Pinpoint the cell where the given text exists, returning its (X, Y) midpoint coordinate. 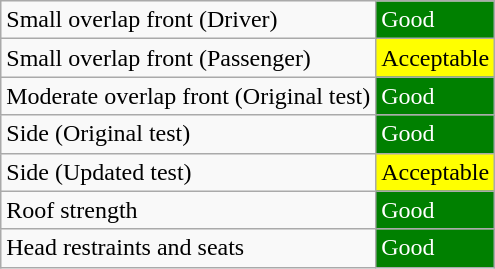
Small overlap front (Driver) (188, 20)
Small overlap front (Passenger) (188, 58)
Side (Original test) (188, 134)
Moderate overlap front (Original test) (188, 96)
Side (Updated test) (188, 172)
Head restraints and seats (188, 248)
Roof strength (188, 210)
